Identify which cell holds the provided text, then report its (X, Y) central coordinate. 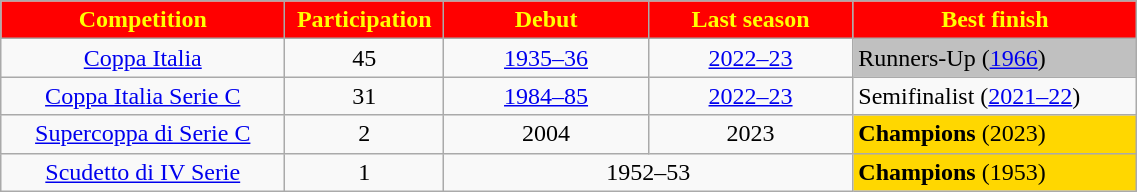
1984–85 (546, 96)
Supercoppa di Serie C (143, 134)
Coppa Italia Serie C (143, 96)
1 (364, 172)
Debut (546, 20)
1952–53 (648, 172)
Participation (364, 20)
31 (364, 96)
1935–36 (546, 58)
2023 (750, 134)
Champions (1953) (995, 172)
2 (364, 134)
Competition (143, 20)
Last season (750, 20)
Semifinalist (2021–22) (995, 96)
Champions (2023) (995, 134)
45 (364, 58)
2004 (546, 134)
Scudetto di IV Serie (143, 172)
Best finish (995, 20)
Coppa Italia (143, 58)
Runners-Up (1966) (995, 58)
